Search for the cell housing the specified text and yield its [X, Y] center coordinate. 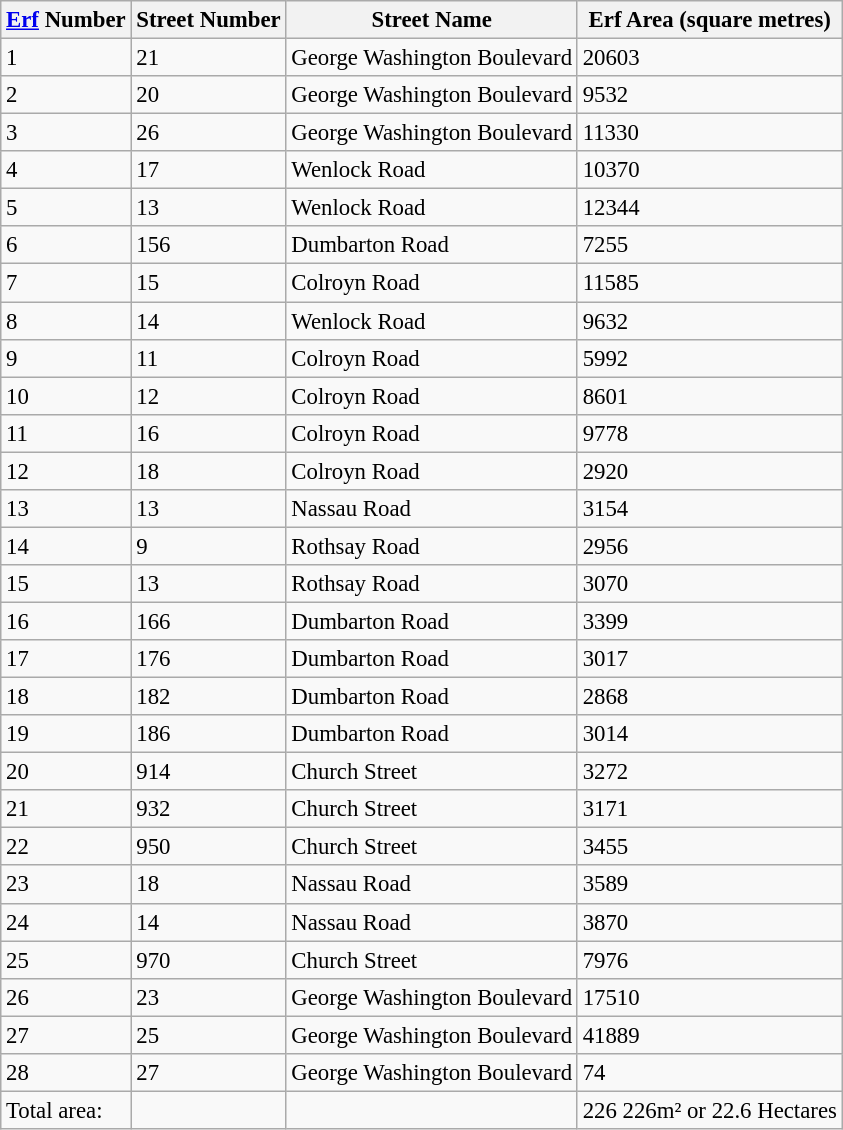
2 [66, 95]
3399 [710, 621]
7 [66, 283]
11585 [710, 283]
74 [710, 1073]
932 [208, 809]
3154 [710, 509]
7976 [710, 960]
41889 [710, 1035]
3272 [710, 772]
3870 [710, 922]
5992 [710, 358]
5 [66, 208]
3 [66, 133]
9778 [710, 433]
3017 [710, 659]
Street Name [432, 20]
2956 [710, 546]
17510 [710, 997]
19 [66, 734]
3014 [710, 734]
Erf Area (square metres) [710, 20]
3171 [710, 809]
24 [66, 922]
176 [208, 659]
166 [208, 621]
3455 [710, 847]
3070 [710, 584]
Erf Number [66, 20]
10 [66, 396]
914 [208, 772]
970 [208, 960]
Street Number [208, 20]
950 [208, 847]
11330 [710, 133]
182 [208, 697]
20603 [710, 58]
9632 [710, 321]
186 [208, 734]
226 226m² or 22.6 Hectares [710, 1110]
22 [66, 847]
28 [66, 1073]
1 [66, 58]
9532 [710, 95]
8 [66, 321]
156 [208, 245]
7255 [710, 245]
2920 [710, 471]
2868 [710, 697]
10370 [710, 170]
12344 [710, 208]
Total area: [66, 1110]
8601 [710, 396]
4 [66, 170]
6 [66, 245]
3589 [710, 885]
